From the cell containing the given text, extract its center point as (X, Y) coordinate. 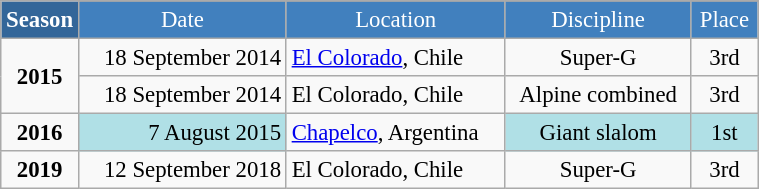
Season (40, 20)
12 September 2018 (182, 170)
Location (396, 20)
Place (724, 20)
1st (724, 133)
Chapelco, Argentina (396, 133)
2019 (40, 170)
Discipline (598, 20)
Date (182, 20)
2015 (40, 76)
7 August 2015 (182, 133)
Giant slalom (598, 133)
2016 (40, 133)
Alpine combined (598, 95)
